Search for the cell housing the specified text and yield its (x, y) center coordinate. 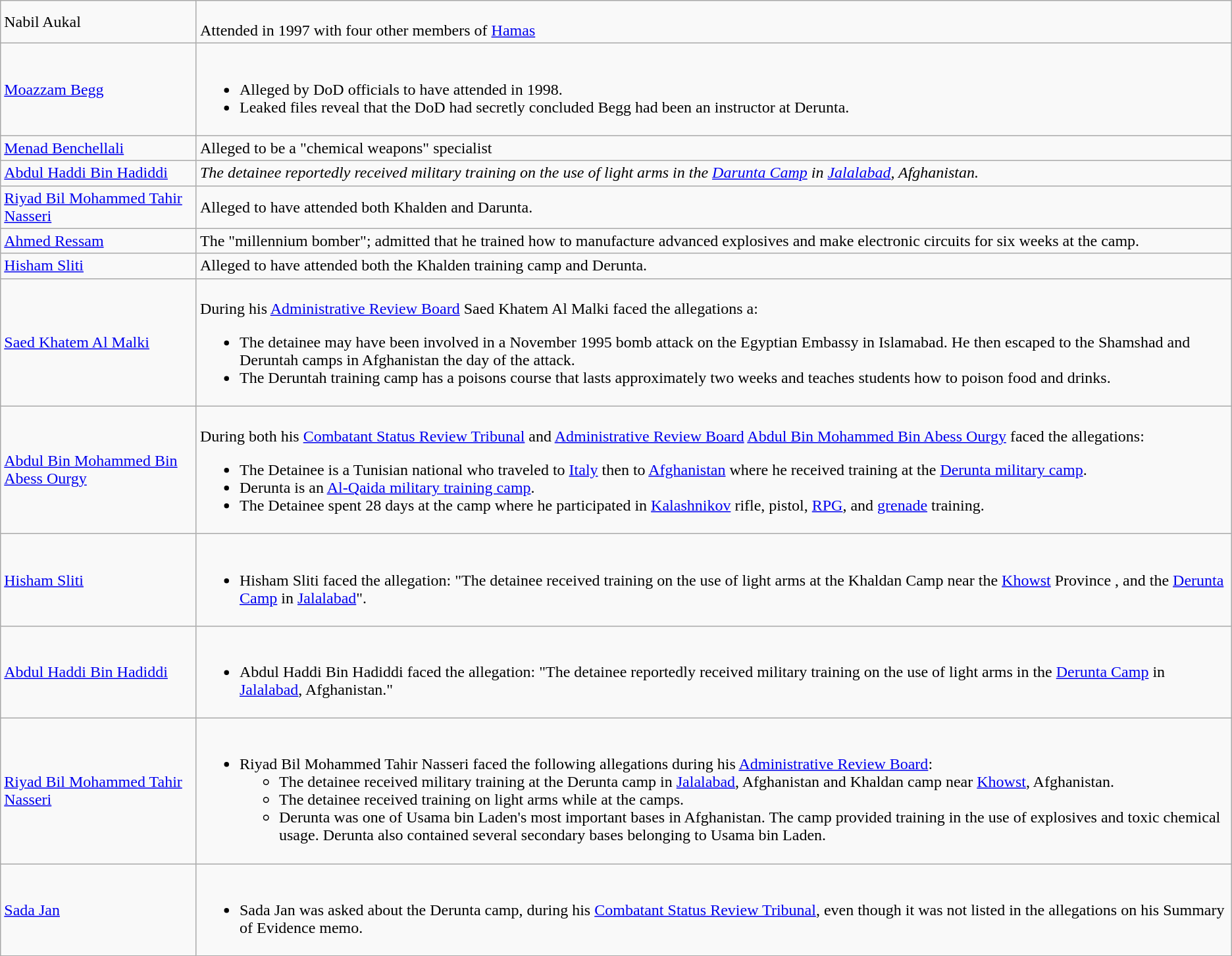
Sada Jan (99, 909)
Saed Khatem Al Malki (99, 342)
Alleged to have attended both Khalden and Darunta. (713, 207)
Alleged to be a "chemical weapons" specialist (713, 148)
Abdul Bin Mohammed Bin Abess Ourgy (99, 470)
Moazzam Begg (99, 89)
Alleged to have attended both the Khalden training camp and Derunta. (713, 266)
The "millennium bomber"; admitted that he trained how to manufacture advanced explosives and make electronic circuits for six weeks at the camp. (713, 241)
Ahmed Ressam (99, 241)
Nabil Aukal (99, 22)
The detainee reportedly received military training on the use of light arms in the Darunta Camp in Jalalabad, Afghanistan. (713, 173)
Attended in 1997 with four other members of Hamas (713, 22)
Alleged by DoD officials to have attended in 1998.Leaked files reveal that the DoD had secretly concluded Begg had been an instructor at Derunta. (713, 89)
Menad Benchellali (99, 148)
